Find where the given text appears and provide that cell's center as (X, Y) coordinate. 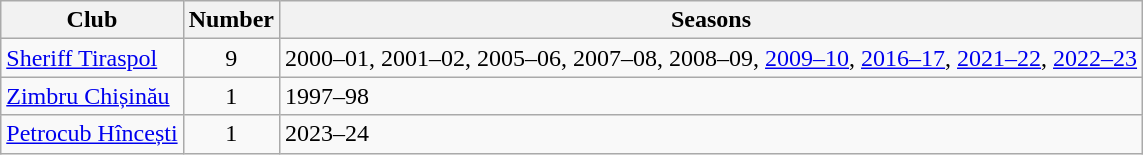
Number (231, 20)
2000–01, 2001–02, 2005–06, 2007–08, 2008–09, 2009–10, 2016–17, 2021–22, 2022–23 (712, 58)
9 (231, 58)
Petrocub Hîncești (92, 134)
Club (92, 20)
Sheriff Tiraspol (92, 58)
2023–24 (712, 134)
Seasons (712, 20)
1997–98 (712, 96)
Zimbru Chișinău (92, 96)
